For the text-containing cell, return its midpoint in [X, Y] coordinate format. 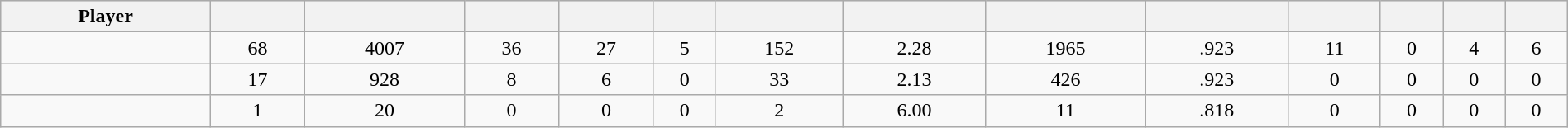
Player [106, 17]
20 [385, 111]
36 [511, 48]
5 [685, 48]
2 [779, 111]
1965 [1065, 48]
33 [779, 79]
1 [257, 111]
6.00 [915, 111]
2.13 [915, 79]
152 [779, 48]
426 [1065, 79]
27 [606, 48]
928 [385, 79]
68 [257, 48]
.818 [1217, 111]
8 [511, 79]
17 [257, 79]
4007 [385, 48]
2.28 [915, 48]
4 [1474, 48]
